Return the (X, Y) coordinate for the center point of the cell that contains the specified text.  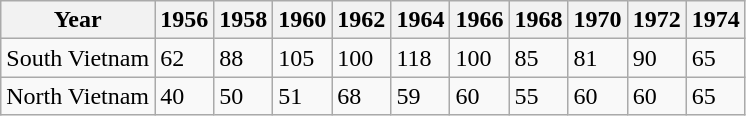
62 (184, 58)
88 (244, 58)
North Vietnam (78, 96)
50 (244, 96)
1966 (480, 20)
1972 (656, 20)
1960 (302, 20)
1968 (538, 20)
1970 (598, 20)
1958 (244, 20)
Year (78, 20)
51 (302, 96)
40 (184, 96)
81 (598, 58)
59 (420, 96)
68 (362, 96)
55 (538, 96)
118 (420, 58)
1964 (420, 20)
90 (656, 58)
1956 (184, 20)
85 (538, 58)
1974 (716, 20)
105 (302, 58)
1962 (362, 20)
South Vietnam (78, 58)
